From the cell containing the given text, extract its center point as (X, Y) coordinate. 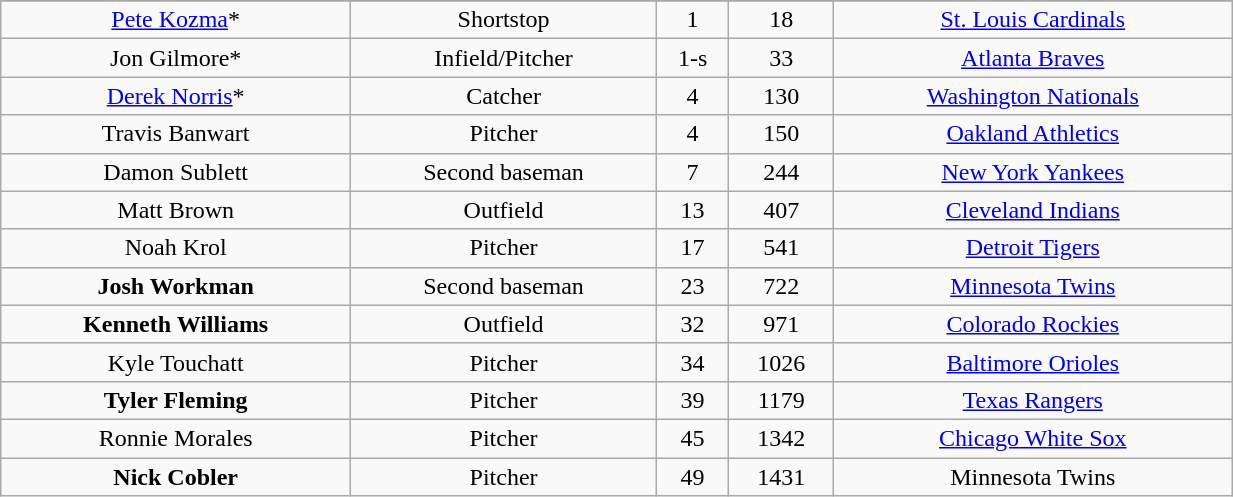
Texas Rangers (1033, 400)
Damon Sublett (176, 172)
130 (782, 96)
Kenneth Williams (176, 324)
32 (693, 324)
Colorado Rockies (1033, 324)
150 (782, 134)
Tyler Fleming (176, 400)
17 (693, 248)
Derek Norris* (176, 96)
Travis Banwart (176, 134)
1179 (782, 400)
Pete Kozma* (176, 20)
Kyle Touchatt (176, 362)
18 (782, 20)
722 (782, 286)
Catcher (504, 96)
St. Louis Cardinals (1033, 20)
Chicago White Sox (1033, 438)
407 (782, 210)
Detroit Tigers (1033, 248)
Noah Krol (176, 248)
541 (782, 248)
Nick Cobler (176, 477)
Matt Brown (176, 210)
1431 (782, 477)
39 (693, 400)
Baltimore Orioles (1033, 362)
Josh Workman (176, 286)
971 (782, 324)
Jon Gilmore* (176, 58)
49 (693, 477)
34 (693, 362)
23 (693, 286)
13 (693, 210)
33 (782, 58)
New York Yankees (1033, 172)
1026 (782, 362)
45 (693, 438)
1 (693, 20)
Ronnie Morales (176, 438)
Cleveland Indians (1033, 210)
Washington Nationals (1033, 96)
Atlanta Braves (1033, 58)
244 (782, 172)
Infield/Pitcher (504, 58)
7 (693, 172)
1-s (693, 58)
Oakland Athletics (1033, 134)
Shortstop (504, 20)
1342 (782, 438)
